Scan for the cell matching the given text and deliver its [x, y] coordinate at center. 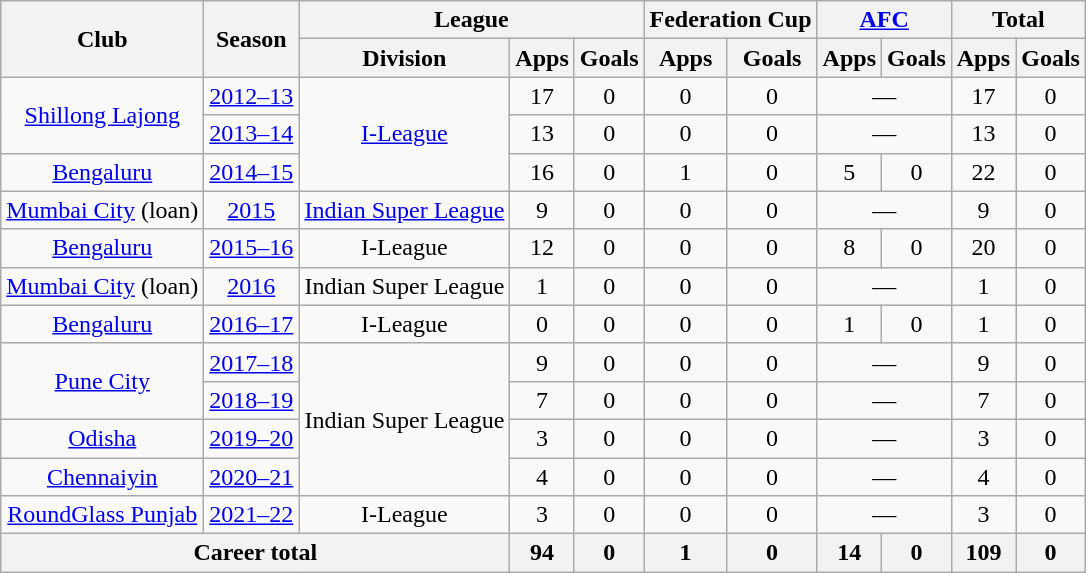
Club [102, 39]
109 [983, 553]
20 [983, 248]
Career total [256, 553]
12 [542, 248]
Division [404, 58]
2013–14 [252, 134]
Total [1018, 20]
Pune City [102, 381]
16 [542, 172]
2019–20 [252, 438]
2014–15 [252, 172]
Odisha [102, 438]
2012–13 [252, 96]
14 [849, 553]
8 [849, 248]
2018–19 [252, 400]
22 [983, 172]
2017–18 [252, 362]
2021–22 [252, 515]
5 [849, 172]
Shillong Lajong [102, 115]
Season [252, 39]
AFC [884, 20]
Federation Cup [730, 20]
2016–17 [252, 324]
Chennaiyin [102, 477]
94 [542, 553]
2020–21 [252, 477]
2016 [252, 286]
2015–16 [252, 248]
RoundGlass Punjab [102, 515]
League [472, 20]
2015 [252, 210]
